Extract the (x, y) coordinate from the center of the cell holding the provided text.  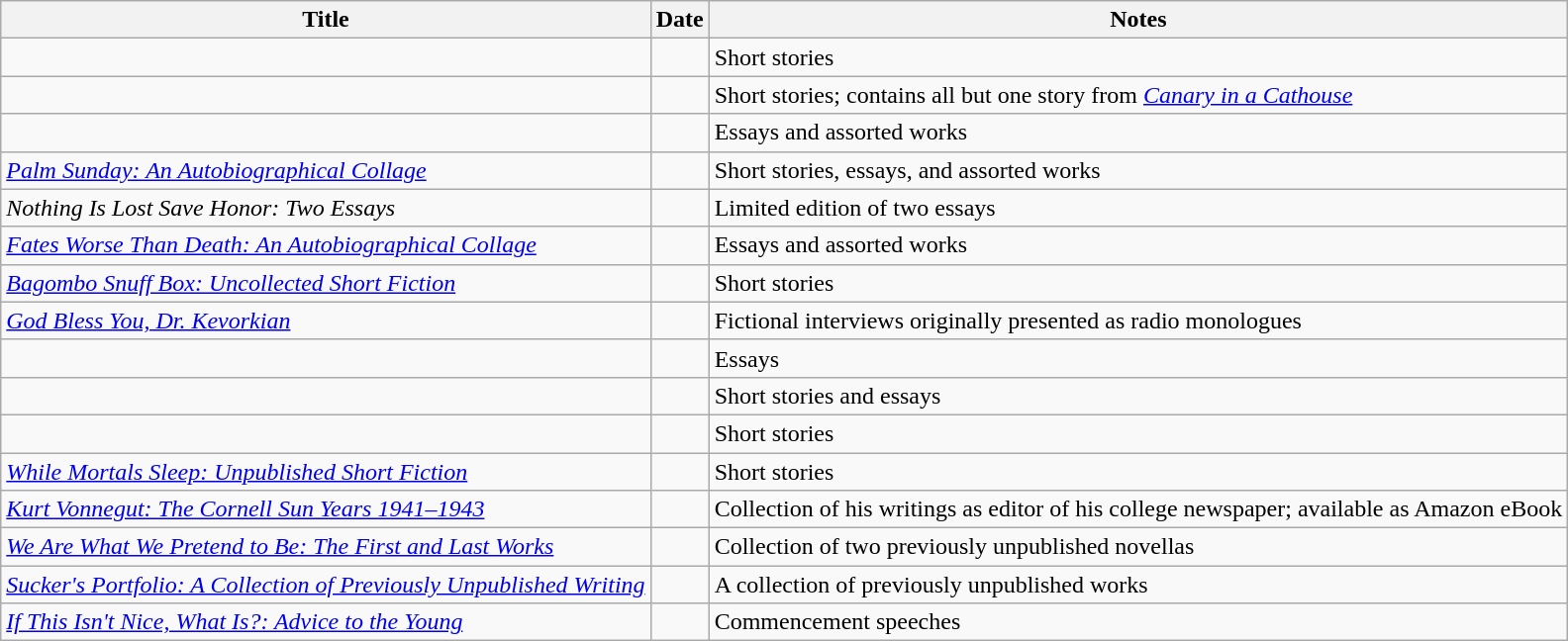
Fates Worse Than Death: An Autobiographical Collage (326, 245)
Collection of his writings as editor of his college newspaper; available as Amazon eBook (1138, 509)
Kurt Vonnegut: The Cornell Sun Years 1941–1943 (326, 509)
Sucker's Portfolio: A Collection of Previously Unpublished Writing (326, 585)
Short stories, essays, and assorted works (1138, 170)
Short stories and essays (1138, 396)
Date (679, 20)
Limited edition of two essays (1138, 208)
A collection of previously unpublished works (1138, 585)
Short stories; contains all but one story from Canary in a Cathouse (1138, 95)
Notes (1138, 20)
Title (326, 20)
God Bless You, Dr. Kevorkian (326, 320)
Commencement speeches (1138, 622)
Palm Sunday: An Autobiographical Collage (326, 170)
Essays (1138, 358)
If This Isn't Nice, What Is?: Advice to the Young (326, 622)
We Are What We Pretend to Be: The First and Last Works (326, 547)
Fictional interviews originally presented as radio monologues (1138, 320)
While Mortals Sleep: Unpublished Short Fiction (326, 472)
Nothing Is Lost Save Honor: Two Essays (326, 208)
Bagombo Snuff Box: Uncollected Short Fiction (326, 283)
Collection of two previously unpublished novellas (1138, 547)
